From the cell containing the given text, extract its center point as (x, y) coordinate. 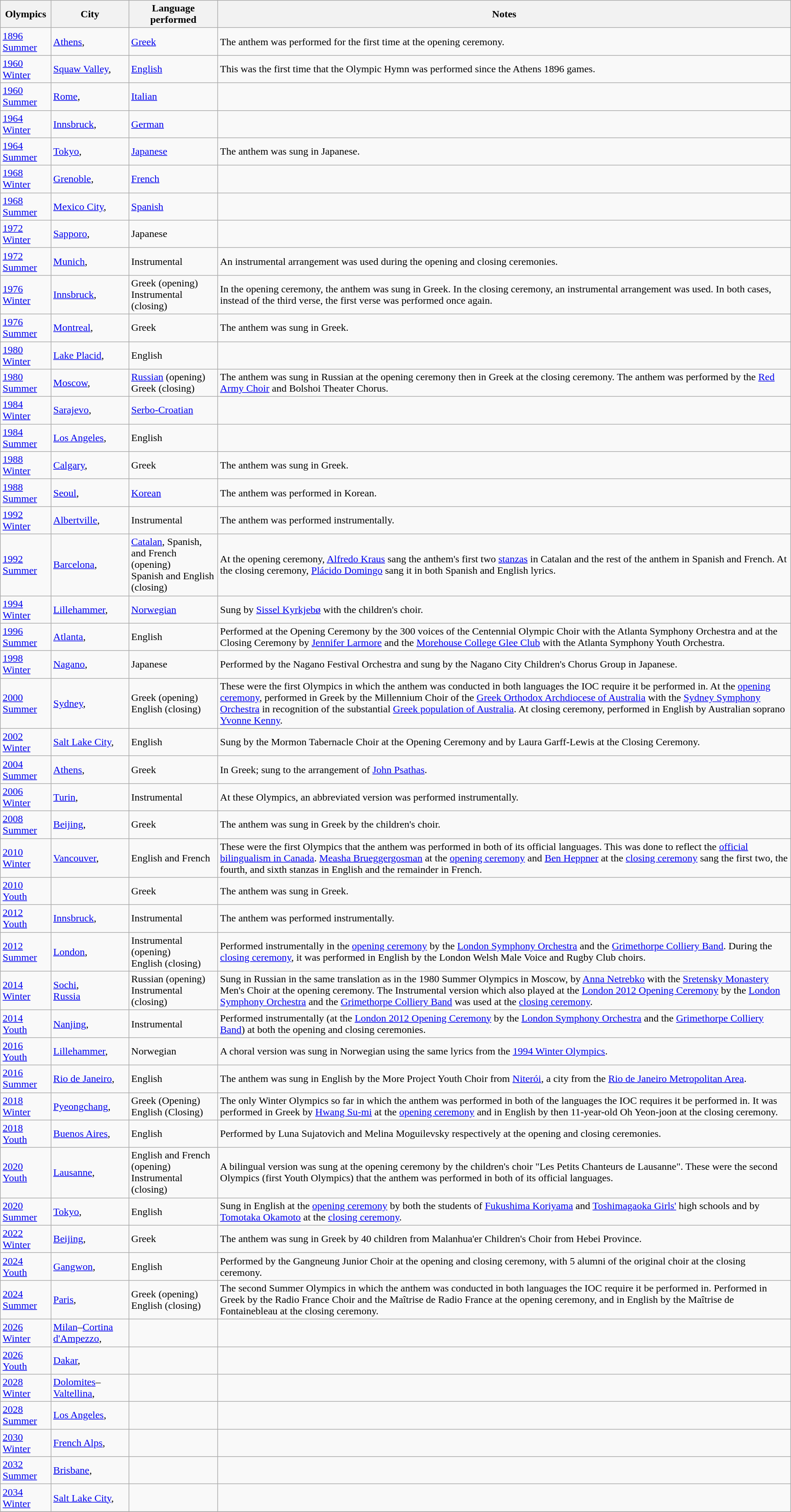
Notes (504, 14)
2028 Summer (26, 1415)
Sydney, (90, 703)
1980 Summer (26, 383)
2016 Summer (26, 1079)
In Greek; sung to the arrangement of John Psathas. (504, 770)
2018 Youth (26, 1134)
The anthem was performed in Korean. (504, 493)
Brisbane, (90, 1470)
1968 Summer (26, 206)
English and French (opening) Instrumental (closing) (173, 1173)
1984 Winter (26, 411)
Greek (opening)Instrumental (closing) (173, 294)
1964 Winter (26, 124)
Squaw Valley, (90, 69)
Spanish (173, 206)
Sung by the Mormon Tabernacle Choir at the Opening Ceremony and by Laura Garff-Lewis at the Closing Ceremony. (504, 742)
1972 Summer (26, 261)
2014 Youth (26, 1024)
Pyeongchang, (90, 1106)
Nanjing, (90, 1024)
Rio de Janeiro, (90, 1079)
Greek (Opening)English (Closing) (173, 1106)
Rome, (90, 96)
Vancouver, (90, 858)
Dakar, (90, 1360)
Russian (opening) Instrumental (closing) (173, 991)
Seoul, (90, 493)
Nagano, (90, 664)
Munich, (90, 261)
French Alps, (90, 1443)
Moscow, (90, 383)
Sochi, Russia (90, 991)
2020 Youth (26, 1173)
1998 Winter (26, 664)
Russian (opening)Greek (closing) (173, 383)
2028 Winter (26, 1388)
Sapporo, (90, 234)
2006 Winter (26, 797)
2020 Summer (26, 1212)
Atlanta, (90, 637)
London, (90, 952)
2024 Summer (26, 1300)
At these Olympics, an abbreviated version was performed instrumentally. (504, 797)
Italian (173, 96)
2016 Youth (26, 1051)
A choral version was sung in Norwegian using the same lyrics from the 1994 Winter Olympics. (504, 1051)
Turin, (90, 797)
1976 Summer (26, 328)
2030 Winter (26, 1443)
2008 Summer (26, 825)
Language performed (173, 14)
The anthem was sung in Greek by 40 children from Malanhua'er Children's Choir from Hebei Province. (504, 1239)
1994 Winter (26, 609)
2010 Winter (26, 858)
City (90, 14)
Performed by the Gangneung Junior Choir at the opening and closing ceremony, with 5 alumni of the original choir at the closing ceremony. (504, 1267)
2012 Youth (26, 918)
2004 Summer (26, 770)
Montreal, (90, 328)
Gangwon, (90, 1267)
French (173, 179)
2022 Winter (26, 1239)
Calgary, (90, 466)
1960 Summer (26, 96)
Grenoble, (90, 179)
Albertville, (90, 520)
1964 Summer (26, 151)
Korean (173, 493)
2002 Winter (26, 742)
The anthem was performed for the first time at the opening ceremony. (504, 41)
2014 Winter (26, 991)
Buenos Aires, (90, 1134)
Olympics (26, 14)
Performed by Luna Sujatovich and Melina Moguilevsky respectively at the opening and closing ceremonies. (504, 1134)
1960 Winter (26, 69)
2024 Youth (26, 1267)
1984 Summer (26, 438)
German (173, 124)
An instrumental arrangement was used during the opening and closing ceremonies. (504, 261)
Performed by the Nagano Festival Orchestra and sung by the Nagano City Children's Chorus Group in Japanese. (504, 664)
1968 Winter (26, 179)
1992 Winter (26, 520)
English and French (173, 858)
1996 Summer (26, 637)
Mexico City, (90, 206)
1988 Summer (26, 493)
The anthem was sung in Japanese. (504, 151)
Serbo-Croatian (173, 411)
1980 Winter (26, 355)
1988 Winter (26, 466)
Sung by Sissel Kyrkjebø with the children's choir. (504, 609)
Dolomites–Valtellina, (90, 1388)
1992 Summer (26, 565)
Catalan, Spanish, and French (opening) Spanish and English (closing) (173, 565)
2026 Winter (26, 1332)
2034 Winter (26, 1498)
Lausanne, (90, 1173)
The anthem was sung in Greek by the children's choir. (504, 825)
Sarajevo, (90, 411)
The anthem was sung in English by the More Project Youth Choir from Niterói, a city from the Rio de Janeiro Metropolitan Area. (504, 1079)
Lake Placid, (90, 355)
2000 Summer (26, 703)
This was the first time that the Olympic Hymn was performed since the Athens 1896 games. (504, 69)
2018 Winter (26, 1106)
2010 Youth (26, 891)
Milan–Cortina d'Ampezzo, (90, 1332)
Barcelona, (90, 565)
2026 Youth (26, 1360)
Instrumental (opening) English (closing) (173, 952)
1972 Winter (26, 234)
2032 Summer (26, 1470)
1896 Summer (26, 41)
2012 Summer (26, 952)
Paris, (90, 1300)
1976 Winter (26, 294)
